Find where the given text appears and provide that cell's center as [X, Y] coordinate. 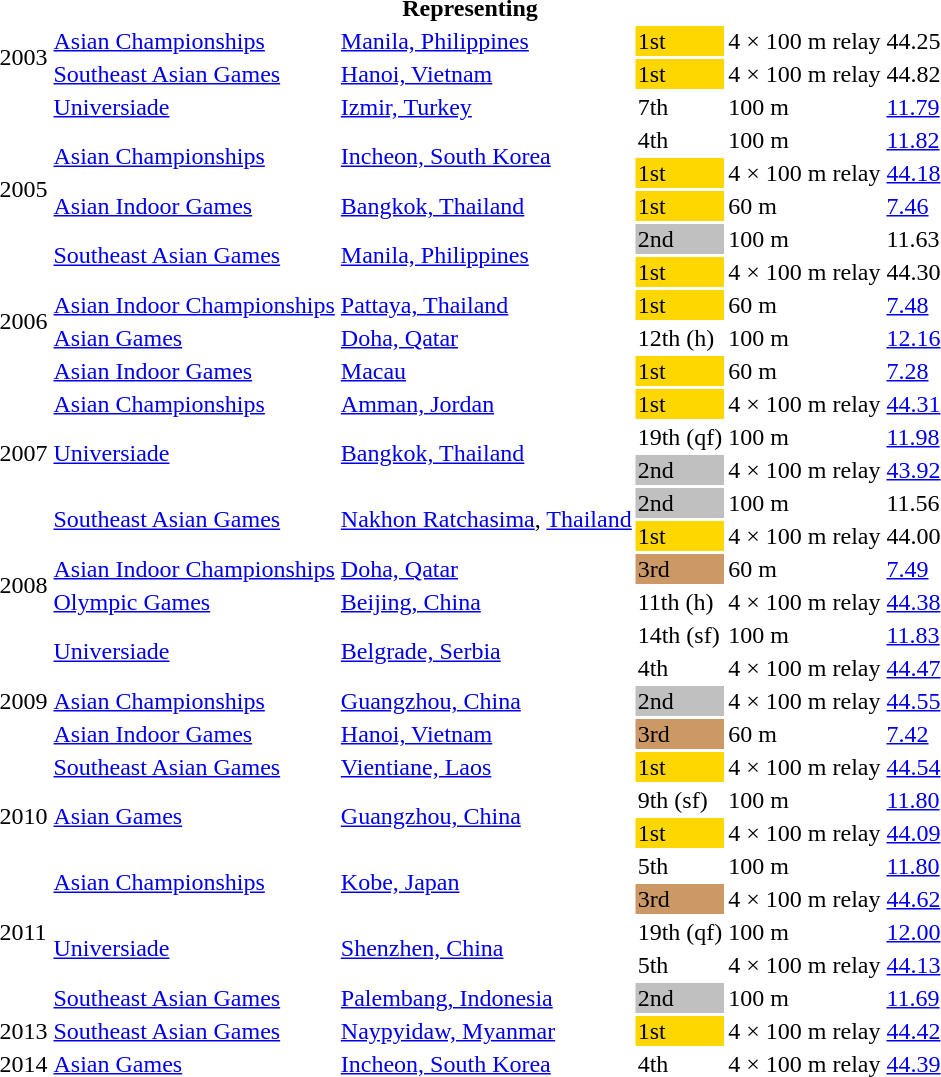
Macau [486, 371]
Belgrade, Serbia [486, 652]
Incheon, South Korea [486, 156]
14th (sf) [680, 635]
Amman, Jordan [486, 404]
Izmir, Turkey [486, 107]
Nakhon Ratchasima, Thailand [486, 520]
Beijing, China [486, 602]
Pattaya, Thailand [486, 305]
Naypyidaw, Myanmar [486, 1031]
12th (h) [680, 338]
11th (h) [680, 602]
Olympic Games [194, 602]
7th [680, 107]
Vientiane, Laos [486, 767]
Palembang, Indonesia [486, 998]
Kobe, Japan [486, 882]
Shenzhen, China [486, 948]
9th (sf) [680, 800]
